Search for the cell housing the specified text and yield its [x, y] center coordinate. 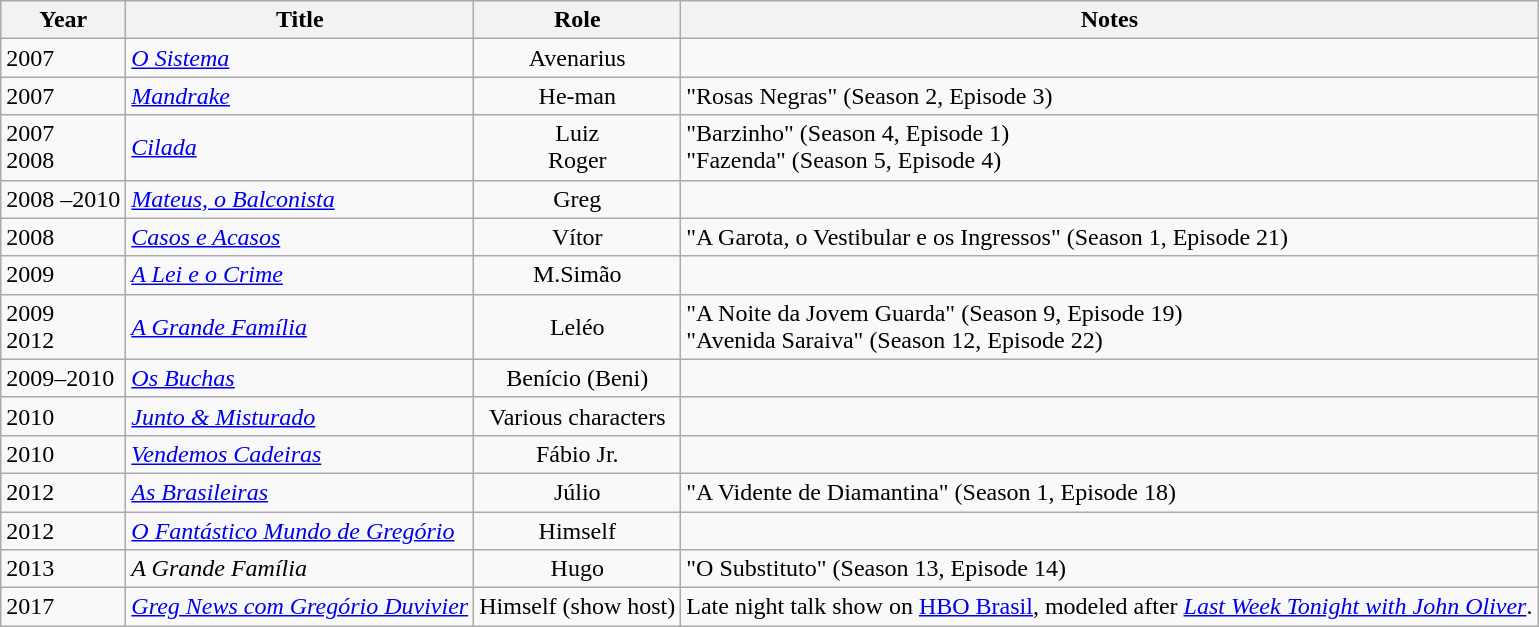
Leléo [578, 326]
2017 [64, 607]
Himself (show host) [578, 607]
Greg [578, 199]
Notes [1110, 20]
2009 [64, 275]
Cilada [300, 148]
Os Buchas [300, 378]
"Barzinho" (Season 4, Episode 1)"Fazenda" (Season 5, Episode 4) [1110, 148]
LuizRoger [578, 148]
Mateus, o Balconista [300, 199]
Late night talk show on HBO Brasil, modeled after Last Week Tonight with John Oliver. [1110, 607]
"O Substituto" (Season 13, Episode 14) [1110, 569]
O Fantástico Mundo de Gregório [300, 531]
2008 –2010 [64, 199]
Benício (Beni) [578, 378]
Role [578, 20]
Avenarius [578, 58]
20092012 [64, 326]
Title [300, 20]
"A Garota, o Vestibular e os Ingressos" (Season 1, Episode 21) [1110, 237]
Mandrake [300, 96]
O Sistema [300, 58]
Year [64, 20]
"Rosas Negras" (Season 2, Episode 3) [1110, 96]
Hugo [578, 569]
Júlio [578, 492]
2013 [64, 569]
Vítor [578, 237]
Fábio Jr. [578, 454]
A Lei e o Crime [300, 275]
2009–2010 [64, 378]
As Brasileiras [300, 492]
He-man [578, 96]
Himself [578, 531]
M.Simão [578, 275]
"A Noite da Jovem Guarda" (Season 9, Episode 19)"Avenida Saraiva" (Season 12, Episode 22) [1110, 326]
2008 [64, 237]
Various characters [578, 416]
20072008 [64, 148]
Greg News com Gregório Duvivier [300, 607]
Junto & Misturado [300, 416]
"A Vidente de Diamantina" (Season 1, Episode 18) [1110, 492]
Casos e Acasos [300, 237]
Vendemos Cadeiras [300, 454]
